Search for the cell housing the specified text and yield its (x, y) center coordinate. 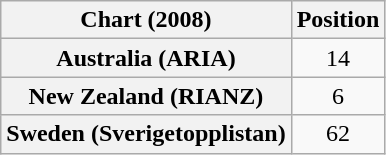
Position (338, 20)
Sweden (Sverigetopplistan) (146, 134)
6 (338, 96)
Australia (ARIA) (146, 58)
New Zealand (RIANZ) (146, 96)
Chart (2008) (146, 20)
62 (338, 134)
14 (338, 58)
